Return (X, Y) of the center of cell containing provided text 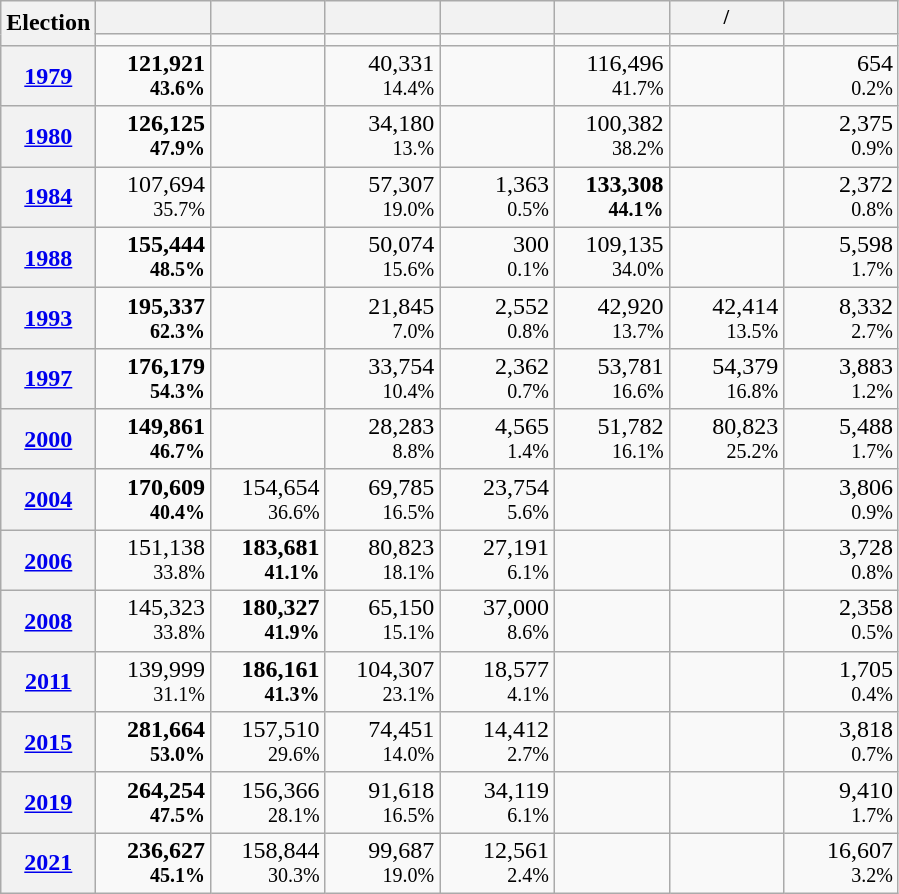
1980 (48, 136)
33,75410.4% (382, 378)
186,16141.3% (268, 682)
281,66453.0% (154, 742)
27,1916.1% (498, 560)
180,32741.9% (268, 622)
99,68719.0% (382, 864)
133,30844.1% (612, 198)
2000 (48, 440)
57,30719.0% (382, 198)
21,8457.0% (382, 318)
69,78516.5% (382, 500)
195,33762.3% (154, 318)
1979 (48, 76)
157,51029.6% (268, 742)
3,7280.8% (842, 560)
1988 (48, 258)
5,5981.7% (842, 258)
3,8180.7% (842, 742)
34,18013.% (382, 136)
1997 (48, 378)
8,3322.7% (842, 318)
42,92013.7% (612, 318)
40,33114.4% (382, 76)
3,8831.2% (842, 378)
154,65436.6% (268, 500)
/ (726, 18)
151,13833.8% (154, 560)
2019 (48, 802)
5,4881.7% (842, 440)
139,99931.1% (154, 682)
2021 (48, 864)
2,3720.8% (842, 198)
155,44448.5% (154, 258)
1,7050.4% (842, 682)
80,82325.2% (726, 440)
149,86146.7% (154, 440)
50,07415.6% (382, 258)
9,4101.7% (842, 802)
2,3580.5% (842, 622)
54,37916.8% (726, 378)
2006 (48, 560)
2011 (48, 682)
51,78216.1% (612, 440)
2,5520.8% (498, 318)
23,7545.6% (498, 500)
145,32333.8% (154, 622)
1,3630.5% (498, 198)
16,6073.2% (842, 864)
42,41413.5% (726, 318)
121,92143.6% (154, 76)
1993 (48, 318)
2,3750.9% (842, 136)
12,5612.4% (498, 864)
183,68141.1% (268, 560)
2004 (48, 500)
170,60940.4% (154, 500)
158,84430.3% (268, 864)
2015 (48, 742)
116,49641.7% (612, 76)
28,2838.8% (382, 440)
109,13534.0% (612, 258)
18,5774.1% (498, 682)
107,69435.7% (154, 198)
236,62745.1% (154, 864)
14,4122.7% (498, 742)
2,3620.7% (498, 378)
34,1196.1% (498, 802)
53,78116.6% (612, 378)
126,12547.9% (154, 136)
91,61816.5% (382, 802)
156,36628.1% (268, 802)
176,17954.3% (154, 378)
264,25447.5% (154, 802)
2008 (48, 622)
80,82318.1% (382, 560)
74,45114.0% (382, 742)
4,5651.4% (498, 440)
1984 (48, 198)
3,8060.9% (842, 500)
65,15015.1% (382, 622)
Election (48, 24)
100,38238.2% (612, 136)
3000.1% (498, 258)
37,0008.6% (498, 622)
104,30723.1% (382, 682)
6540.2% (842, 76)
